Scan for the cell matching the given text and deliver its [X, Y] coordinate at center. 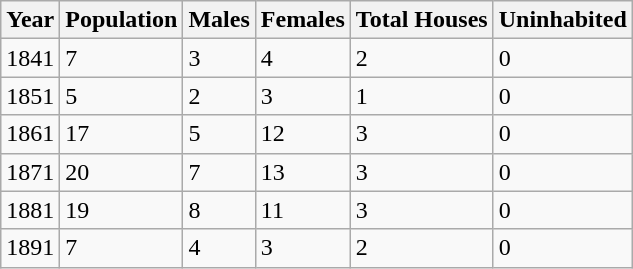
19 [122, 210]
Year [30, 20]
8 [219, 210]
12 [302, 134]
17 [122, 134]
1881 [30, 210]
1861 [30, 134]
Population [122, 20]
1841 [30, 58]
11 [302, 210]
Uninhabited [562, 20]
20 [122, 172]
1871 [30, 172]
1 [422, 96]
1891 [30, 248]
Females [302, 20]
Males [219, 20]
Total Houses [422, 20]
13 [302, 172]
1851 [30, 96]
